Locate the cell with the specified text and output its (X, Y) center coordinate. 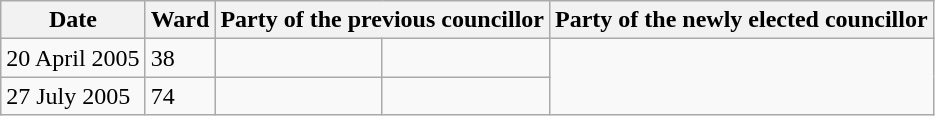
20 April 2005 (73, 58)
27 July 2005 (73, 96)
74 (180, 96)
38 (180, 58)
Ward (180, 20)
Party of the previous councillor (382, 20)
Party of the newly elected councillor (741, 20)
Date (73, 20)
